Detect which cell encompasses the target text, then output its (x, y) center coordinate. 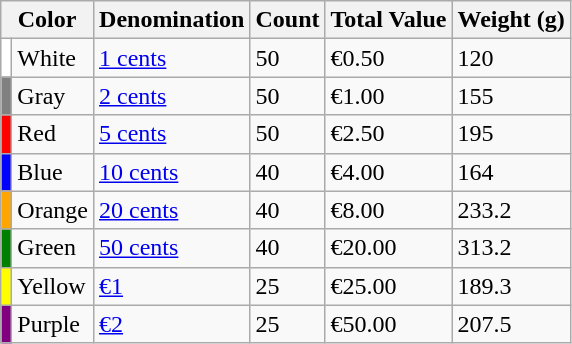
233.2 (511, 210)
Color (48, 20)
€2.50 (388, 134)
€1.00 (388, 96)
€1 (172, 286)
189.3 (511, 286)
164 (511, 172)
Denomination (172, 20)
2 cents (172, 96)
313.2 (511, 248)
1 cents (172, 58)
5 cents (172, 134)
Gray (53, 96)
€2 (172, 324)
Orange (53, 210)
155 (511, 96)
Yellow (53, 286)
€50.00 (388, 324)
€0.50 (388, 58)
€20.00 (388, 248)
€25.00 (388, 286)
Red (53, 134)
20 cents (172, 210)
€8.00 (388, 210)
Weight (g) (511, 20)
195 (511, 134)
120 (511, 58)
Total Value (388, 20)
Purple (53, 324)
€4.00 (388, 172)
207.5 (511, 324)
Blue (53, 172)
50 cents (172, 248)
White (53, 58)
10 cents (172, 172)
Green (53, 248)
Count (288, 20)
